Locate the cell with the specified text and output its [X, Y] center coordinate. 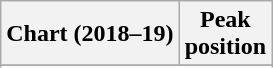
Peakposition [225, 34]
Chart (2018–19) [90, 34]
